Detect which cell encompasses the target text, then output its (X, Y) center coordinate. 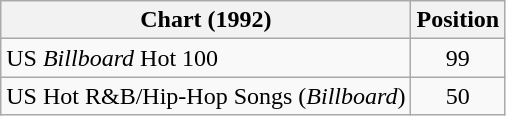
US Billboard Hot 100 (206, 58)
50 (458, 96)
US Hot R&B/Hip-Hop Songs (Billboard) (206, 96)
99 (458, 58)
Position (458, 20)
Chart (1992) (206, 20)
